Return the [X, Y] coordinate for the center point of the cell that contains the specified text.  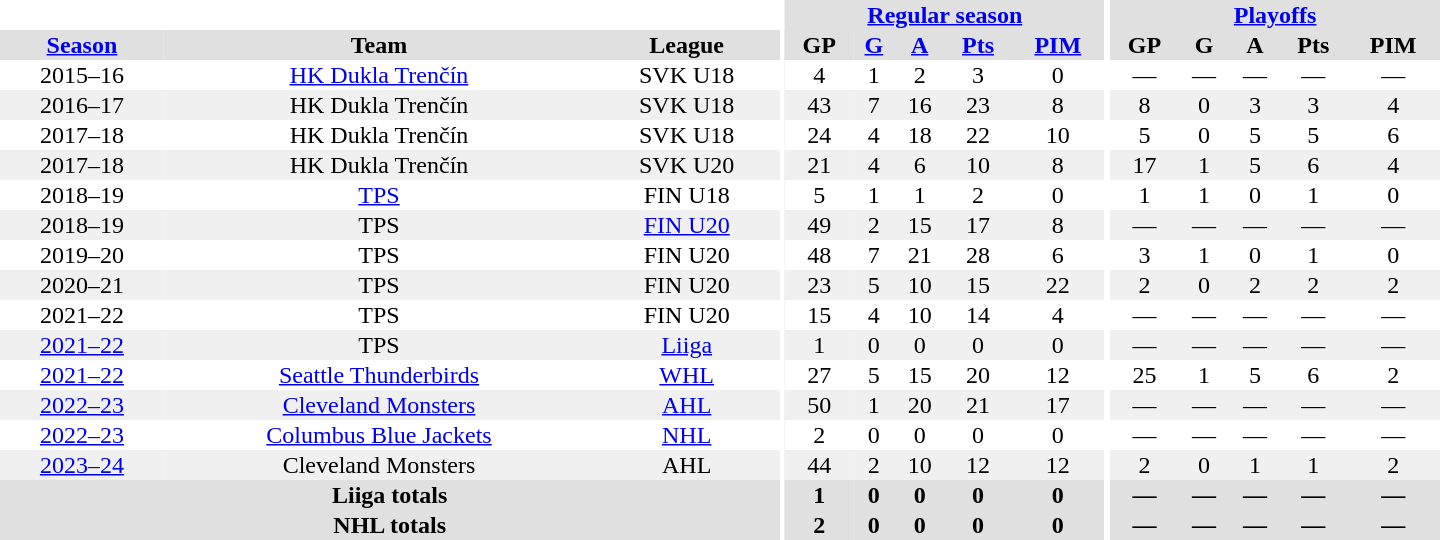
Team [379, 45]
Liiga totals [390, 495]
18 [920, 135]
16 [920, 105]
2019–20 [82, 255]
48 [819, 255]
27 [819, 375]
WHL [686, 375]
43 [819, 105]
50 [819, 405]
2020–21 [82, 285]
FIN U18 [686, 195]
Regular season [945, 15]
League [686, 45]
28 [978, 255]
25 [1144, 375]
2016–17 [82, 105]
49 [819, 225]
14 [978, 315]
Season [82, 45]
2023–24 [82, 465]
Liiga [686, 345]
SVK U20 [686, 165]
Playoffs [1275, 15]
NHL [686, 435]
Columbus Blue Jackets [379, 435]
2015–16 [82, 75]
NHL totals [390, 525]
Seattle Thunderbirds [379, 375]
44 [819, 465]
24 [819, 135]
